Detect which cell encompasses the target text, then output its (x, y) center coordinate. 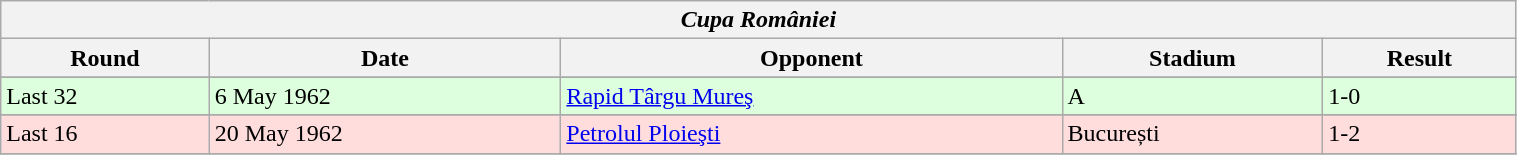
6 May 1962 (385, 96)
Date (385, 58)
20 May 1962 (385, 134)
1-2 (1420, 134)
1-0 (1420, 96)
Result (1420, 58)
Petrolul Ploieşti (812, 134)
Last 16 (105, 134)
București (1192, 134)
Cupa României (758, 20)
Last 32 (105, 96)
A (1192, 96)
Round (105, 58)
Opponent (812, 58)
Rapid Târgu Mureş (812, 96)
Stadium (1192, 58)
